Scan for the cell matching the given text and deliver its (x, y) coordinate at center. 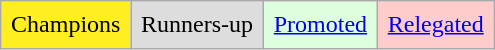
Promoted (320, 25)
Runners-up (198, 25)
Relegated (436, 25)
Champions (66, 25)
